Locate the cell with the specified text and output its [X, Y] center coordinate. 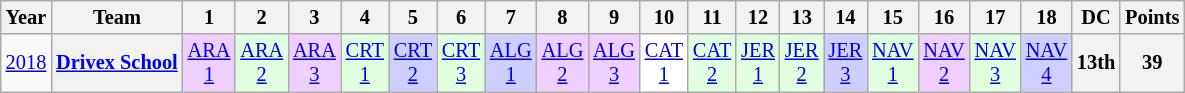
ARA1 [210, 63]
Year [26, 17]
NAV3 [996, 63]
8 [563, 17]
JER1 [758, 63]
10 [664, 17]
ALG1 [511, 63]
ARA2 [262, 63]
13 [802, 17]
16 [944, 17]
Drivex School [116, 63]
ALG2 [563, 63]
14 [846, 17]
15 [892, 17]
JER3 [846, 63]
2018 [26, 63]
6 [461, 17]
DC [1096, 17]
ARA3 [314, 63]
CRT2 [413, 63]
CAT2 [712, 63]
17 [996, 17]
18 [1046, 17]
Team [116, 17]
5 [413, 17]
ALG3 [614, 63]
7 [511, 17]
1 [210, 17]
2 [262, 17]
NAV4 [1046, 63]
CAT1 [664, 63]
39 [1152, 63]
12 [758, 17]
9 [614, 17]
11 [712, 17]
JER2 [802, 63]
4 [365, 17]
CRT3 [461, 63]
3 [314, 17]
NAV2 [944, 63]
13th [1096, 63]
Points [1152, 17]
CRT1 [365, 63]
NAV1 [892, 63]
